From the cell containing the given text, extract its center point as (X, Y) coordinate. 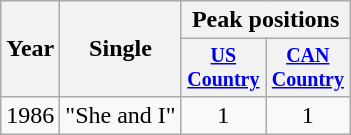
Year (30, 49)
1986 (30, 115)
US Country (223, 68)
"She and I" (120, 115)
Single (120, 49)
CAN Country (308, 68)
Peak positions (266, 20)
